Detect which cell encompasses the target text, then output its (x, y) center coordinate. 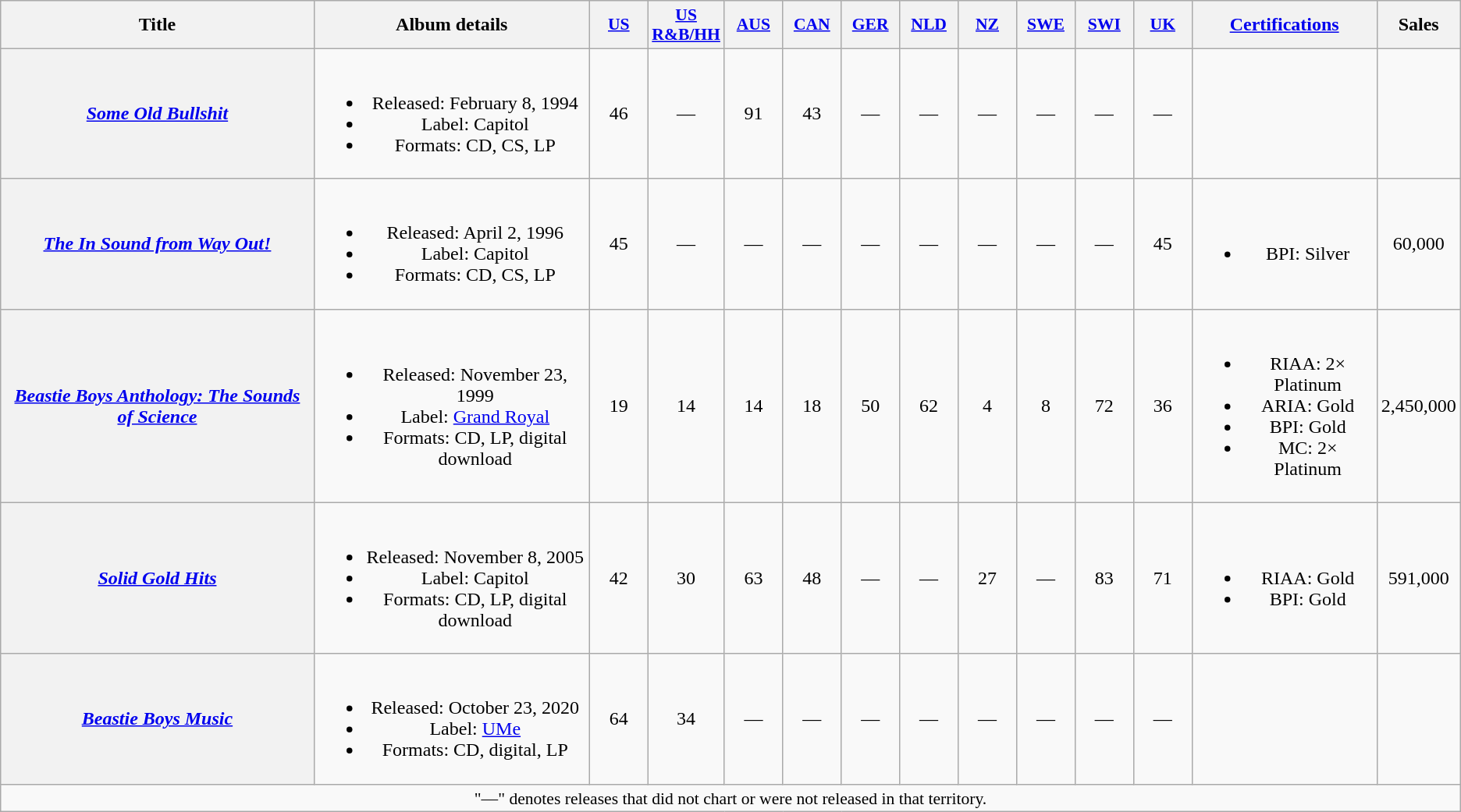
19 (618, 406)
CAN (812, 25)
SWI (1104, 25)
83 (1104, 578)
Released: November 8, 2005Label: CapitolFormats: CD, LP, digital download (451, 578)
The In Sound from Way Out! (158, 243)
36 (1163, 406)
43 (812, 114)
AUS (754, 25)
8 (1046, 406)
Album details (451, 25)
2,450,000 (1419, 406)
Some Old Bullshit (158, 114)
UK (1163, 25)
SWE (1046, 25)
27 (988, 578)
60,000 (1419, 243)
34 (686, 719)
Title (158, 25)
Solid Gold Hits (158, 578)
62 (929, 406)
Released: April 2, 1996Label: CapitolFormats: CD, CS, LP (451, 243)
RIAA: GoldBPI: Gold (1285, 578)
Certifications (1285, 25)
RIAA: 2× PlatinumARIA: GoldBPI: GoldMC: 2× Platinum (1285, 406)
18 (812, 406)
NZ (988, 25)
46 (618, 114)
Released: February 8, 1994Label: CapitolFormats: CD, CS, LP (451, 114)
NLD (929, 25)
71 (1163, 578)
48 (812, 578)
91 (754, 114)
Sales (1419, 25)
72 (1104, 406)
Released: October 23, 2020Label: UMeFormats: CD, digital, LP (451, 719)
50 (871, 406)
Released: November 23, 1999Label: Grand RoyalFormats: CD, LP, digital download (451, 406)
GER (871, 25)
42 (618, 578)
BPI: Silver (1285, 243)
64 (618, 719)
Beastie Boys Music (158, 719)
US (618, 25)
63 (754, 578)
4 (988, 406)
30 (686, 578)
USR&B/HH (686, 25)
Beastie Boys Anthology: The Sounds of Science (158, 406)
591,000 (1419, 578)
"—" denotes releases that did not chart or were not released in that territory. (730, 798)
